Search for the cell housing the specified text and yield its [X, Y] center coordinate. 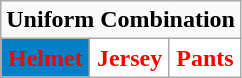
Pants [204, 58]
Helmet [46, 58]
Jersey [130, 58]
Uniform Combination [121, 20]
